Scan for the cell matching the given text and deliver its [X, Y] coordinate at center. 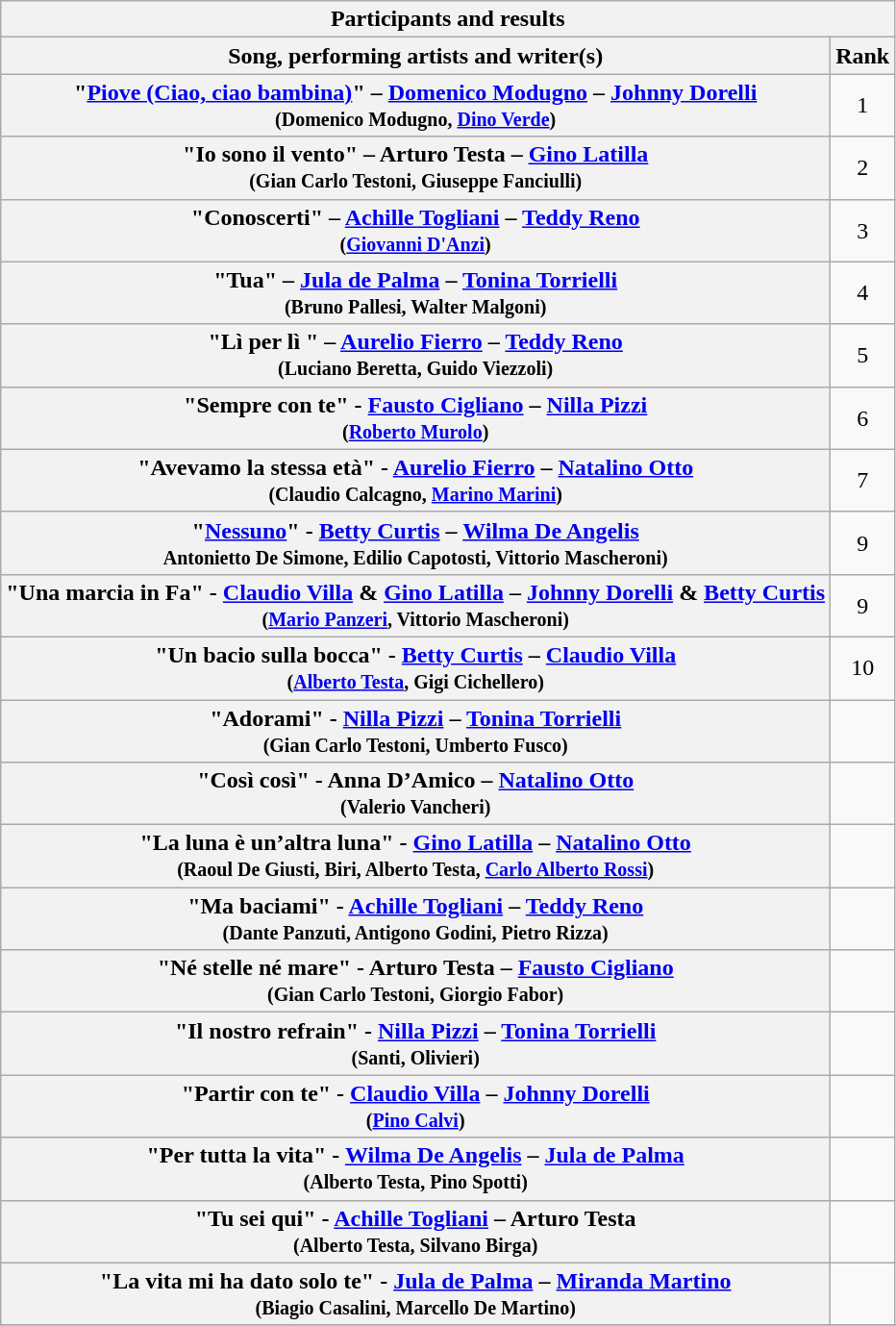
"Una marcia in Fa" - Claudio Villa & Gino Latilla – Johnny Dorelli & Betty Curtis (Mario Panzeri, Vittorio Mascheroni) [415, 606]
"Io sono il vento" – Arturo Testa – Gino Latilla (Gian Carlo Testoni, Giuseppe Fanciulli) [415, 167]
"Nessuno" - Betty Curtis – Wilma De Angelis Antonietto De Simone, Edilio Capotosti, Vittorio Mascheroni) [415, 542]
2 [863, 167]
6 [863, 417]
"Ma baciami" - Achille Togliani – Teddy Reno (Dante Panzuti, Antigono Godini, Pietro Rizza) [415, 919]
Rank [863, 56]
"Lì per lì " – Aurelio Fierro – Teddy Reno (Luciano Beretta, Guido Viezzoli) [415, 356]
"Così così" - Anna D’Amico – Natalino Otto (Valerio Vancheri) [415, 794]
4 [863, 292]
"Sempre con te" - Fausto Cigliano – Nilla Pizzi (Roberto Murolo) [415, 417]
"Piove (Ciao, ciao bambina)" – Domenico Modugno – Johnny Dorelli (Domenico Modugno, Dino Verde) [415, 106]
Participants and results [448, 19]
1 [863, 106]
"Un bacio sulla bocca" - Betty Curtis – Claudio Villa (Alberto Testa, Gigi Cichellero) [415, 667]
"Adorami" - Nilla Pizzi – Tonina Torrielli (Gian Carlo Testoni, Umberto Fusco) [415, 731]
7 [863, 481]
10 [863, 667]
"Il nostro refrain" - Nilla Pizzi – Tonina Torrielli (Santi, Olivieri) [415, 1044]
"La luna è un’altra luna" - Gino Latilla – Natalino Otto (Raoul De Giusti, Biri, Alberto Testa, Carlo Alberto Rossi) [415, 856]
"Avevamo la stessa età" - Aurelio Fierro – Natalino Otto (Claudio Calcagno, Marino Marini) [415, 481]
"La vita mi ha dato solo te" - Jula de Palma – Miranda Martino (Biagio Casalini, Marcello De Martino) [415, 1294]
3 [863, 231]
"Né stelle né mare" - Arturo Testa – Fausto Cigliano (Gian Carlo Testoni, Giorgio Fabor) [415, 981]
"Partir con te" - Claudio Villa – Johnny Dorelli (Pino Calvi) [415, 1106]
Song, performing artists and writer(s) [415, 56]
"Conoscerti" – Achille Togliani – Teddy Reno (Giovanni D'Anzi) [415, 231]
"Per tutta la vita" - Wilma De Angelis – Jula de Palma (Alberto Testa, Pino Spotti) [415, 1169]
"Tua" – Jula de Palma – Tonina Torrielli (Bruno Pallesi, Walter Malgoni) [415, 292]
5 [863, 356]
"Tu sei qui" - Achille Togliani – Arturo Testa (Alberto Testa, Silvano Birga) [415, 1231]
